For the text-containing cell, return its midpoint in [X, Y] coordinate format. 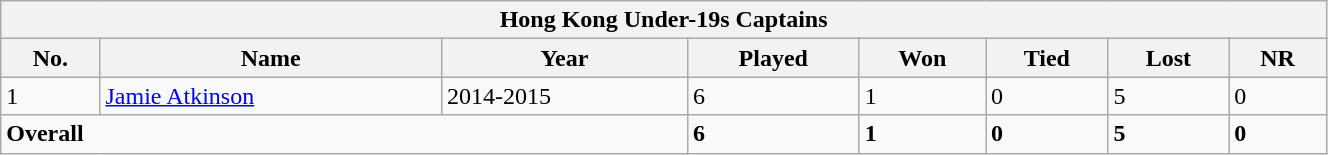
No. [50, 58]
Played [773, 58]
Name [270, 58]
Year [564, 58]
Jamie Atkinson [270, 96]
Tied [1048, 58]
Lost [1168, 58]
Overall [344, 134]
Won [922, 58]
Hong Kong Under-19s Captains [664, 20]
NR [1278, 58]
2014-2015 [564, 96]
